Find where the given text appears and provide that cell's center as [X, Y] coordinate. 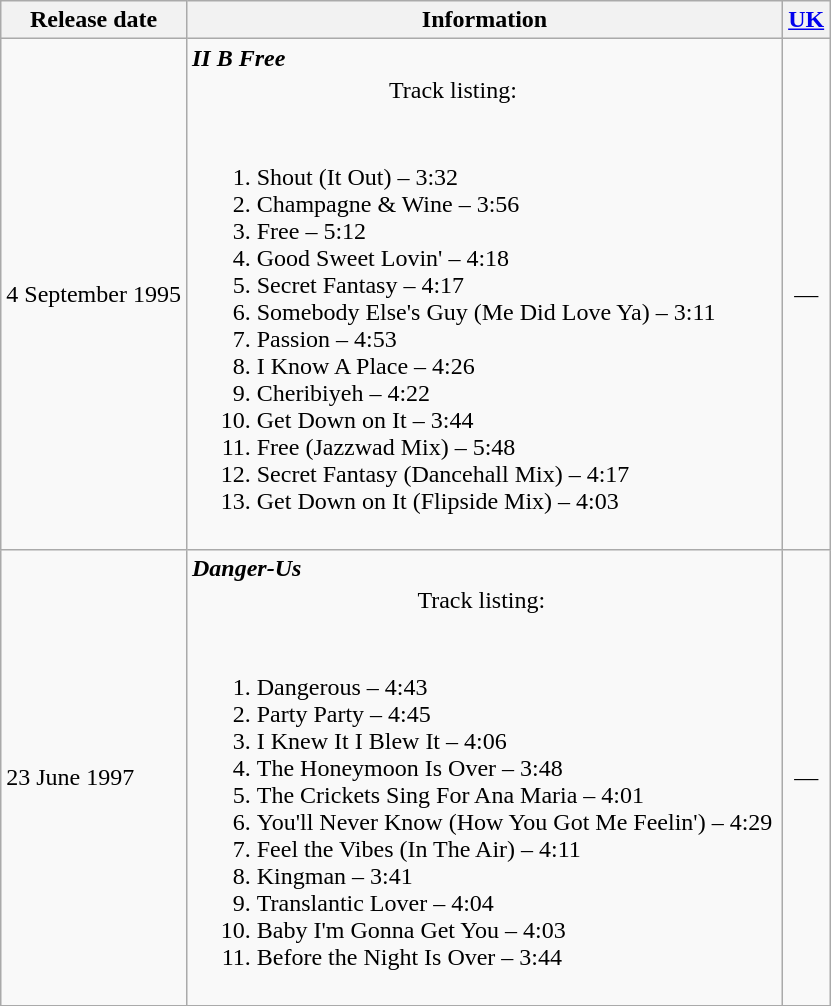
Information [484, 20]
Release date [94, 20]
4 September 1995 [94, 294]
23 June 1997 [94, 777]
UK [806, 20]
